From the cell containing the given text, extract its center point as (X, Y) coordinate. 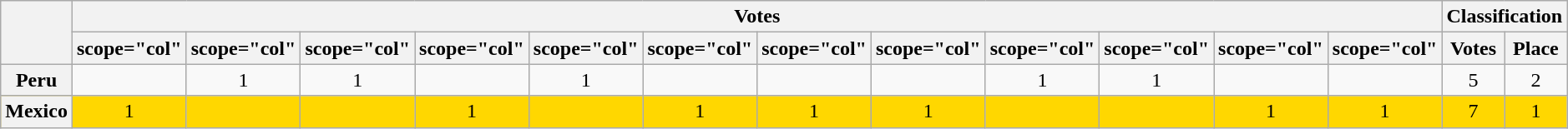
Mexico (37, 112)
Classification (1505, 17)
Place (1536, 48)
5 (1473, 80)
Peru (37, 80)
2 (1536, 80)
7 (1473, 112)
